Search for the cell housing the specified text and yield its [x, y] center coordinate. 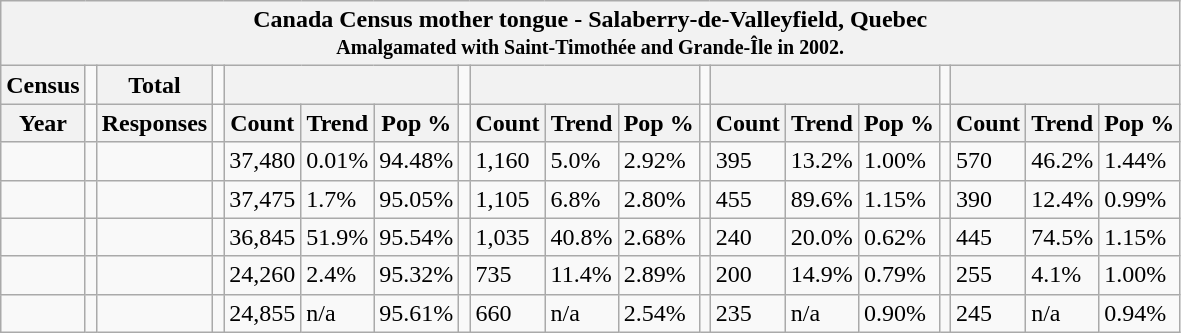
0.01% [338, 161]
455 [748, 199]
36,845 [262, 237]
1,160 [508, 161]
5.0% [582, 161]
37,480 [262, 161]
95.05% [416, 199]
0.79% [898, 275]
1,035 [508, 237]
Total [154, 85]
95.54% [416, 237]
74.5% [1062, 237]
2.68% [658, 237]
2.54% [658, 313]
95.61% [416, 313]
1,105 [508, 199]
570 [988, 161]
235 [748, 313]
2.89% [658, 275]
245 [988, 313]
95.32% [416, 275]
40.8% [582, 237]
Responses [154, 123]
0.99% [1140, 199]
0.94% [1140, 313]
24,260 [262, 275]
2.92% [658, 161]
94.48% [416, 161]
255 [988, 275]
2.4% [338, 275]
37,475 [262, 199]
Census [43, 85]
24,855 [262, 313]
4.1% [1062, 275]
11.4% [582, 275]
240 [748, 237]
Year [43, 123]
0.62% [898, 237]
6.8% [582, 199]
46.2% [1062, 161]
12.4% [1062, 199]
0.90% [898, 313]
660 [508, 313]
395 [748, 161]
20.0% [822, 237]
13.2% [822, 161]
445 [988, 237]
735 [508, 275]
89.6% [822, 199]
1.7% [338, 199]
390 [988, 199]
51.9% [338, 237]
2.80% [658, 199]
14.9% [822, 275]
1.44% [1140, 161]
Canada Census mother tongue - Salaberry-de-Valleyfield, QuebecAmalgamated with Saint-Timothée and Grande-Île in 2002. [590, 34]
200 [748, 275]
